Scan for the cell matching the given text and deliver its [X, Y] coordinate at center. 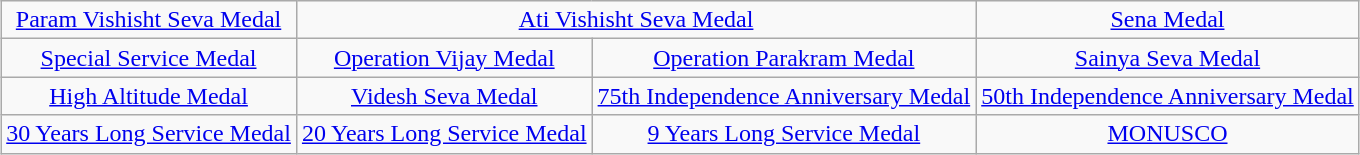
Sainya Seva Medal [1168, 58]
MONUSCO [1168, 134]
Special Service Medal [149, 58]
High Altitude Medal [149, 96]
20 Years Long Service Medal [444, 134]
Operation Parakram Medal [784, 58]
Param Vishisht Seva Medal [149, 20]
Operation Vijay Medal [444, 58]
Sena Medal [1168, 20]
50th Independence Anniversary Medal [1168, 96]
9 Years Long Service Medal [784, 134]
Videsh Seva Medal [444, 96]
30 Years Long Service Medal [149, 134]
75th Independence Anniversary Medal [784, 96]
Ati Vishisht Seva Medal [636, 20]
